Detect which cell encompasses the target text, then output its (X, Y) center coordinate. 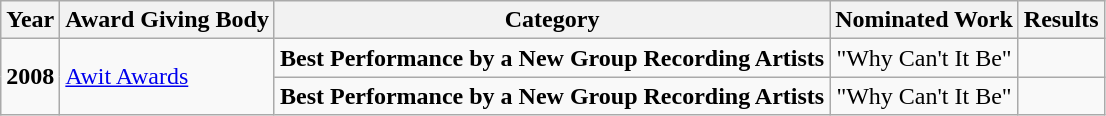
Year (30, 20)
Category (552, 20)
Results (1061, 20)
Award Giving Body (168, 20)
Nominated Work (924, 20)
Awit Awards (168, 77)
2008 (30, 77)
